Find where the given text appears and provide that cell's center as [X, Y] coordinate. 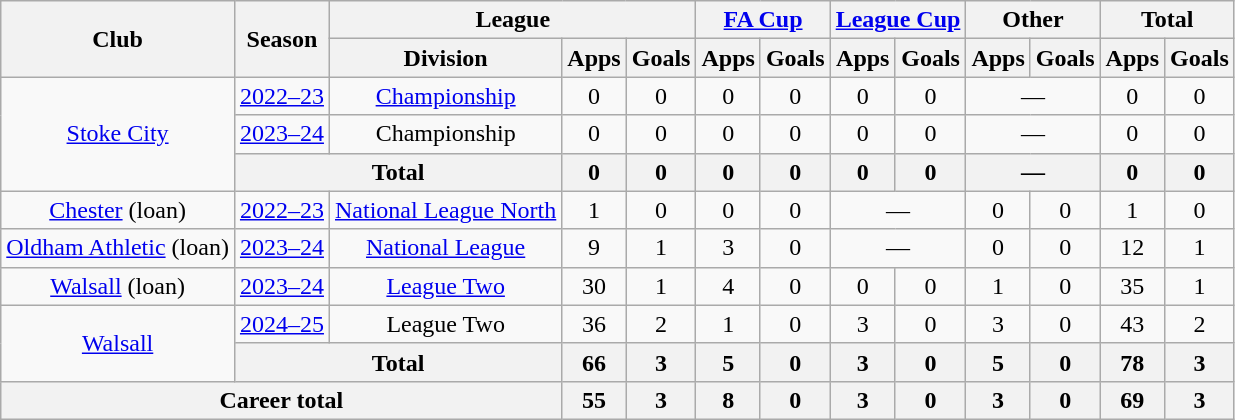
8 [728, 400]
43 [1132, 324]
Season [282, 39]
Club [118, 39]
69 [1132, 400]
Oldham Athletic (loan) [118, 248]
4 [728, 286]
35 [1132, 286]
Other [1033, 20]
League [512, 20]
Walsall (loan) [118, 286]
Walsall [118, 343]
Stoke City [118, 134]
National League North [445, 210]
Division [445, 58]
55 [594, 400]
Career total [282, 400]
78 [1132, 362]
National League [445, 248]
League Cup [898, 20]
FA Cup [763, 20]
30 [594, 286]
Chester (loan) [118, 210]
66 [594, 362]
12 [1132, 248]
36 [594, 324]
9 [594, 248]
2024–25 [282, 324]
